Locate the cell with the specified text and output its [X, Y] center coordinate. 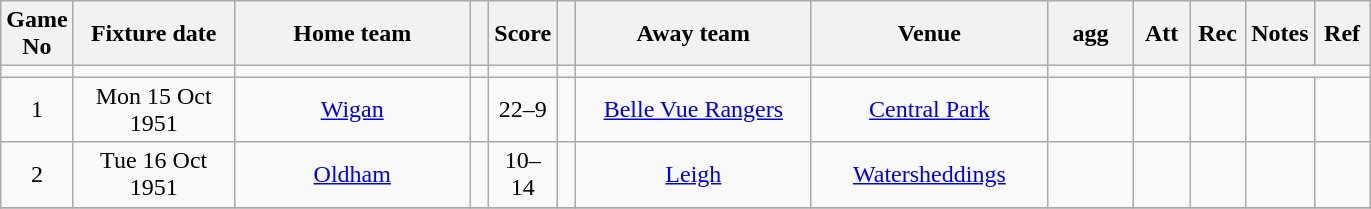
Score [523, 34]
Venue [929, 34]
Oldham [352, 174]
10–14 [523, 174]
Away team [693, 34]
Central Park [929, 110]
Ref [1342, 34]
Rec [1218, 34]
Wigan [352, 110]
Belle Vue Rangers [693, 110]
2 [37, 174]
Watersheddings [929, 174]
Mon 15 Oct 1951 [154, 110]
22–9 [523, 110]
agg [1090, 34]
Home team [352, 34]
Game No [37, 34]
Att [1162, 34]
Leigh [693, 174]
Tue 16 Oct 1951 [154, 174]
1 [37, 110]
Notes [1280, 34]
Fixture date [154, 34]
